Detect which cell encompasses the target text, then output its (x, y) center coordinate. 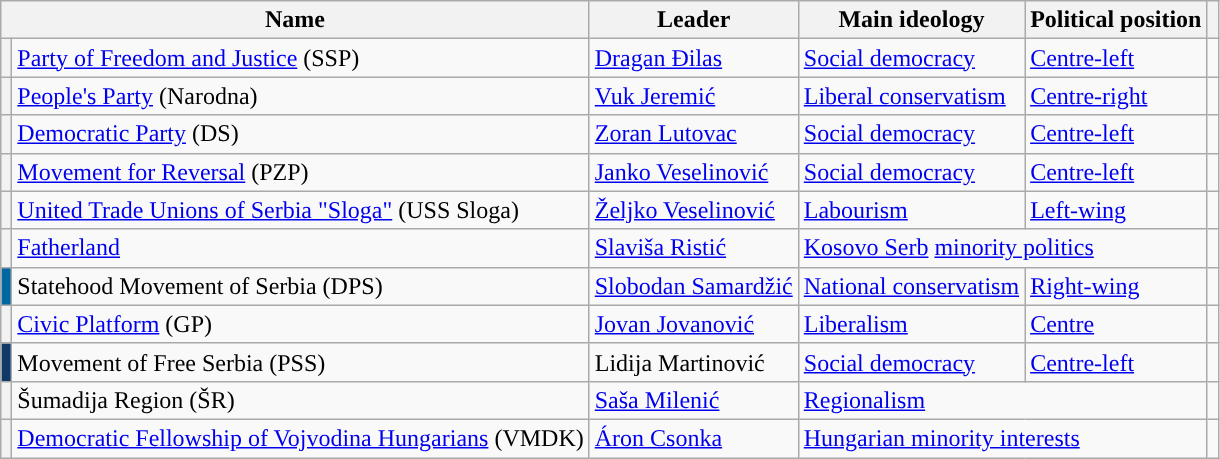
Zoran Lutovac (694, 134)
Labourism (911, 210)
Fatherland (300, 248)
Slobodan Samardžić (694, 286)
Slaviša Ristić (694, 248)
Jovan Jovanović (694, 324)
Movement for Reversal (PZP) (300, 172)
Right-wing (1116, 286)
Dragan Đilas (694, 58)
Left-wing (1116, 210)
Main ideology (911, 20)
Centre-right (1116, 96)
Janko Veselinović (694, 172)
Áron Csonka (694, 438)
Vuk Jeremić (694, 96)
Lidija Martinović (694, 362)
Kosovo Serb minority politics (1002, 248)
Civic Platform (GP) (300, 324)
Liberal conservatism (911, 96)
Regionalism (1002, 400)
Liberalism (911, 324)
Željko Veselinović (694, 210)
Saša Milenić (694, 400)
Name (295, 20)
Leader (694, 20)
Political position (1116, 20)
United Trade Unions of Serbia "Sloga" (USS Sloga) (300, 210)
People's Party (Narodna) (300, 96)
Democratic Party (DS) (300, 134)
Šumadija Region (ŠR) (300, 400)
Democratic Fellowship of Vojvodina Hungarians (VMDK) (300, 438)
Statehood Movement of Serbia (DPS) (300, 286)
Hungarian minority interests (1002, 438)
National conservatism (911, 286)
Centre (1116, 324)
Party of Freedom and Justice (SSP) (300, 58)
Movement of Free Serbia (PSS) (300, 362)
